Provide the [X, Y] coordinate of the cell's center where the given text is located.  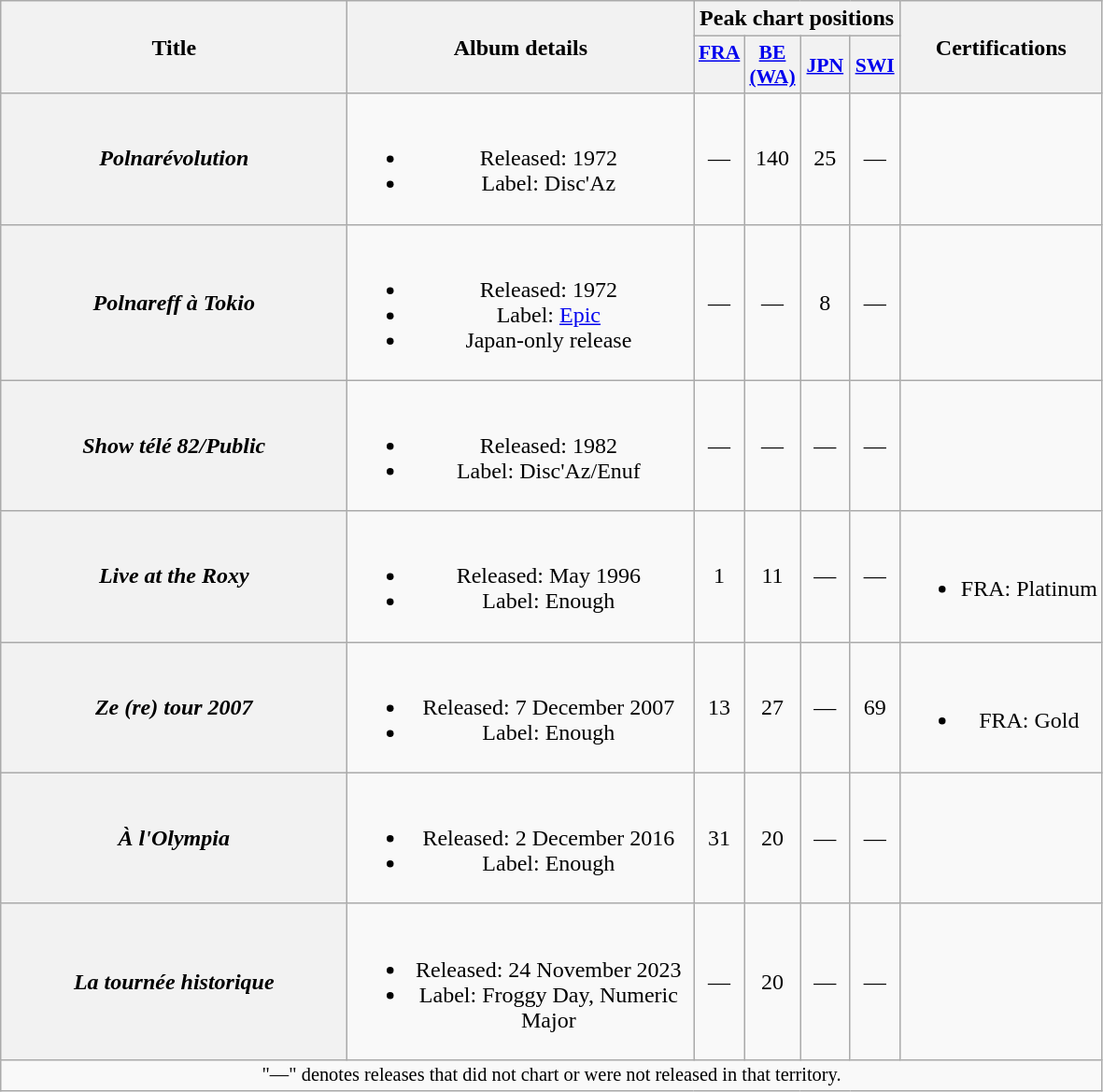
Certifications [1001, 47]
Released: May 1996Label: Enough [521, 576]
À l'Olympia [174, 838]
Released: 1972Label: Disc'Az [521, 159]
Polnareff à Tokio [174, 303]
27 [771, 707]
FRA: Gold [1001, 707]
JPN [826, 65]
Polnarévolution [174, 159]
Released: 1982Label: Disc'Az/Enuf [521, 446]
Title [174, 47]
25 [826, 159]
31 [719, 838]
La tournée historique [174, 981]
"—" denotes releases that did not chart or were not released in that territory. [552, 1075]
69 [874, 707]
FRA [719, 65]
Released: 24 November 2023Label: Froggy Day, Numeric Major [521, 981]
Show télé 82/Public [174, 446]
Live at the Roxy [174, 576]
FRA: Platinum [1001, 576]
1 [719, 576]
140 [771, 159]
BE (WA) [771, 65]
Ze (re) tour 2007 [174, 707]
11 [771, 576]
13 [719, 707]
Released: 2 December 2016Label: Enough [521, 838]
8 [826, 303]
Released: 7 December 2007Label: Enough [521, 707]
SWI [874, 65]
Released: 1972Label: EpicJapan-only release [521, 303]
Peak chart positions [797, 19]
Album details [521, 47]
